From the cell containing the given text, extract its center point as (X, Y) coordinate. 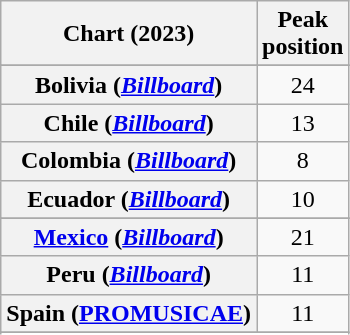
13 (303, 123)
8 (303, 161)
Peakposition (303, 34)
Spain (PROMUSICAE) (129, 313)
Bolivia (Billboard) (129, 85)
Peru (Billboard) (129, 275)
Chile (Billboard) (129, 123)
24 (303, 85)
Colombia (Billboard) (129, 161)
Mexico (Billboard) (129, 237)
21 (303, 237)
10 (303, 199)
Ecuador (Billboard) (129, 199)
Chart (2023) (129, 34)
